Determine the (x, y) coordinate at the center of the cell enclosing the given text.  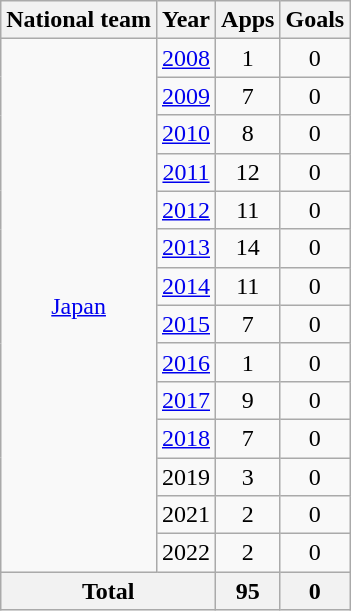
2009 (186, 96)
Goals (315, 20)
3 (248, 477)
2019 (186, 477)
2016 (186, 362)
2021 (186, 515)
12 (248, 172)
2013 (186, 248)
Year (186, 20)
2022 (186, 553)
Apps (248, 20)
2008 (186, 58)
2015 (186, 324)
National team (79, 20)
8 (248, 134)
2010 (186, 134)
14 (248, 248)
9 (248, 400)
2011 (186, 172)
2014 (186, 286)
Total (108, 591)
Japan (79, 306)
95 (248, 591)
2018 (186, 438)
2012 (186, 210)
2017 (186, 400)
